Return the [x, y] coordinate for the center point of the cell that contains the specified text.  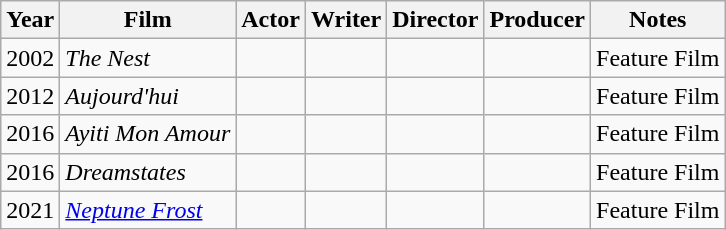
Neptune Frost [148, 210]
Director [436, 20]
Film [148, 20]
Actor [271, 20]
Notes [658, 20]
Producer [538, 20]
Aujourd'hui [148, 96]
Writer [346, 20]
The Nest [148, 58]
Year [30, 20]
2002 [30, 58]
Dreamstates [148, 172]
2012 [30, 96]
2021 [30, 210]
Ayiti Mon Amour [148, 134]
